Search for the cell housing the specified text and yield its (X, Y) center coordinate. 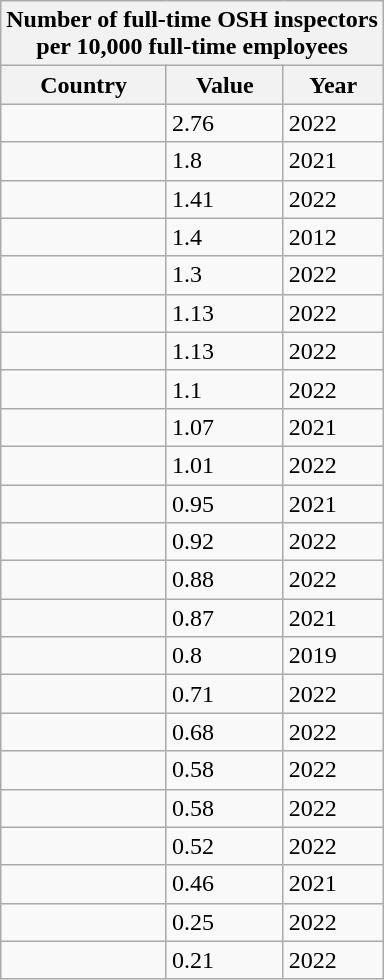
Year (333, 85)
0.25 (224, 922)
0.52 (224, 846)
0.95 (224, 503)
1.41 (224, 199)
2019 (333, 656)
0.92 (224, 542)
Number of full-time OSH inspectorsper 10,000 full-time employees (192, 34)
0.8 (224, 656)
1.3 (224, 275)
Country (84, 85)
1.01 (224, 465)
2.76 (224, 123)
1.1 (224, 389)
1.8 (224, 161)
1.07 (224, 427)
0.21 (224, 960)
1.4 (224, 237)
2012 (333, 237)
0.87 (224, 618)
0.88 (224, 580)
0.68 (224, 732)
0.71 (224, 694)
Value (224, 85)
0.46 (224, 884)
